Return the (X, Y) coordinate for the center point of the cell that contains the specified text.  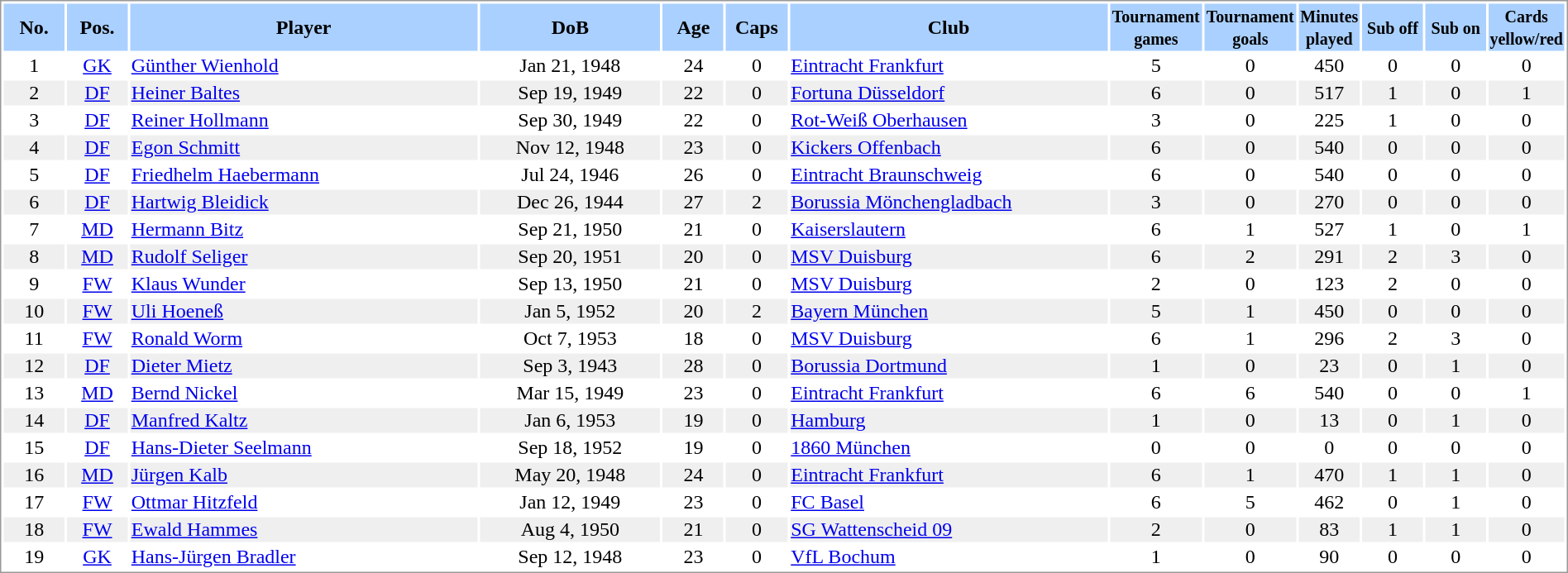
FC Basel (949, 502)
11 (33, 338)
Sep 3, 1943 (571, 366)
123 (1329, 284)
Sep 21, 1950 (571, 229)
Manfred Kaltz (304, 421)
SG Wattenscheid 09 (949, 530)
15 (33, 447)
Jul 24, 1946 (571, 174)
Nov 12, 1948 (571, 148)
Sep 19, 1949 (571, 93)
14 (33, 421)
VfL Bochum (949, 556)
296 (1329, 338)
Reiner Hollmann (304, 120)
Rot-Weiß Oberhausen (949, 120)
Age (693, 26)
Club (949, 26)
17 (33, 502)
527 (1329, 229)
Heiner Baltes (304, 93)
90 (1329, 556)
Rudolf Seliger (304, 257)
Sep 30, 1949 (571, 120)
26 (693, 174)
470 (1329, 475)
462 (1329, 502)
270 (1329, 203)
No. (33, 26)
16 (33, 475)
10 (33, 312)
Ewald Hammes (304, 530)
28 (693, 366)
Friedhelm Haebermann (304, 174)
Hamburg (949, 421)
27 (693, 203)
Hans-Jürgen Bradler (304, 556)
May 20, 1948 (571, 475)
8 (33, 257)
Sep 13, 1950 (571, 284)
Jan 5, 1952 (571, 312)
Sep 12, 1948 (571, 556)
Mar 15, 1949 (571, 393)
225 (1329, 120)
Caps (757, 26)
Tournamentgames (1156, 26)
Egon Schmitt (304, 148)
Klaus Wunder (304, 284)
Hermann Bitz (304, 229)
Minutesplayed (1329, 26)
Günther Wienhold (304, 65)
291 (1329, 257)
Jan 12, 1949 (571, 502)
Bayern München (949, 312)
83 (1329, 530)
Borussia Mönchengladbach (949, 203)
Bernd Nickel (304, 393)
Eintracht Braunschweig (949, 174)
Kaiserslautern (949, 229)
Aug 4, 1950 (571, 530)
Uli Hoeneß (304, 312)
4 (33, 148)
Cardsyellow/red (1527, 26)
12 (33, 366)
Hartwig Bleidick (304, 203)
Sub on (1456, 26)
Sub off (1393, 26)
Tournamentgoals (1250, 26)
Dec 26, 1944 (571, 203)
Pos. (98, 26)
Sep 20, 1951 (571, 257)
Ronald Worm (304, 338)
Player (304, 26)
Fortuna Düsseldorf (949, 93)
Jan 21, 1948 (571, 65)
Sep 18, 1952 (571, 447)
Ottmar Hitzfeld (304, 502)
Borussia Dortmund (949, 366)
Kickers Offenbach (949, 148)
1860 München (949, 447)
Dieter Mietz (304, 366)
DoB (571, 26)
Jürgen Kalb (304, 475)
Oct 7, 1953 (571, 338)
Hans-Dieter Seelmann (304, 447)
Jan 6, 1953 (571, 421)
7 (33, 229)
9 (33, 284)
517 (1329, 93)
